From the cell containing the given text, extract its center point as (x, y) coordinate. 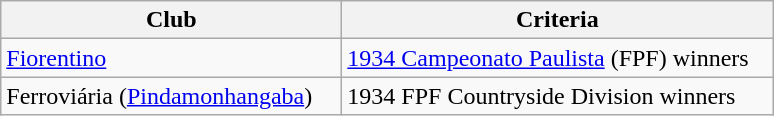
1934 FPF Countryside Division winners (558, 96)
Club (172, 20)
1934 Campeonato Paulista (FPF) winners (558, 58)
Fiorentino (172, 58)
Ferroviária (Pindamonhangaba) (172, 96)
Criteria (558, 20)
